Locate the cell with the specified text and output its (X, Y) center coordinate. 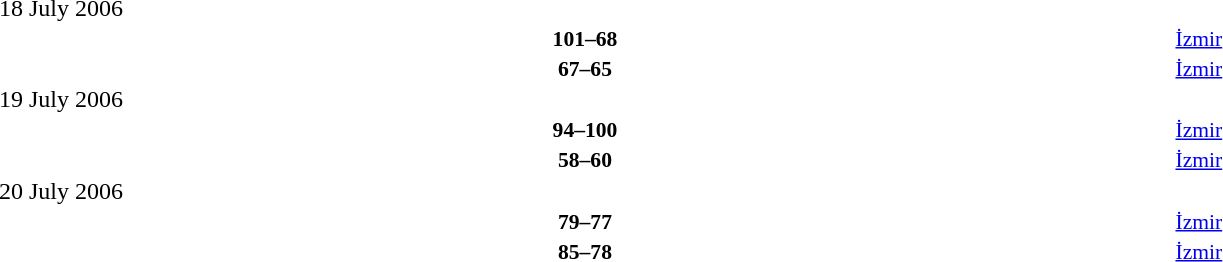
67–65 (584, 68)
58–60 (584, 160)
79–77 (584, 222)
94–100 (584, 130)
101–68 (584, 38)
